From the cell containing the given text, extract its center point as (X, Y) coordinate. 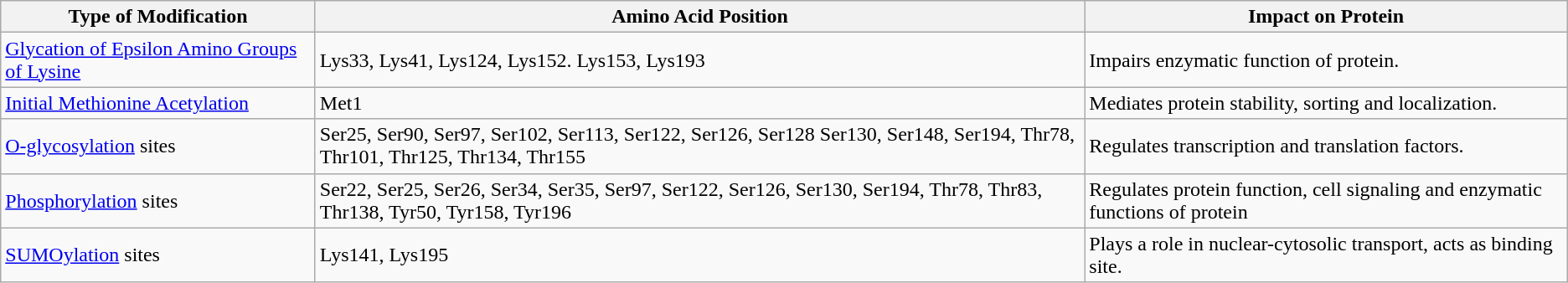
Ser25, Ser90, Ser97, Ser102, Ser113, Ser122, Ser126, Ser128 Ser130, Ser148, Ser194, Thr78, Thr101, Thr125, Thr134, Thr155 (700, 146)
Plays a role in nuclear-cytosolic transport, acts as binding site. (1326, 255)
Met1 (700, 103)
Lys33, Lys41, Lys124, Lys152. Lys153, Lys193 (700, 60)
Initial Methionine Acetylation (158, 103)
Impact on Protein (1326, 17)
Phosphorylation sites (158, 201)
Regulates transcription and translation factors. (1326, 146)
Regulates protein function, cell signaling and enzymatic functions of protein (1326, 201)
O-glycosylation sites (158, 146)
Ser22, Ser25, Ser26, Ser34, Ser35, Ser97, Ser122, Ser126, Ser130, Ser194, Thr78, Thr83, Thr138, Tyr50, Tyr158, Tyr196 (700, 201)
Lys141, Lys195 (700, 255)
Impairs enzymatic function of protein. (1326, 60)
Mediates protein stability, sorting and localization. (1326, 103)
SUMOylation sites (158, 255)
Glycation of Epsilon Amino Groups of Lysine (158, 60)
Amino Acid Position (700, 17)
Type of Modification (158, 17)
